Detect which cell encompasses the target text, then output its [X, Y] center coordinate. 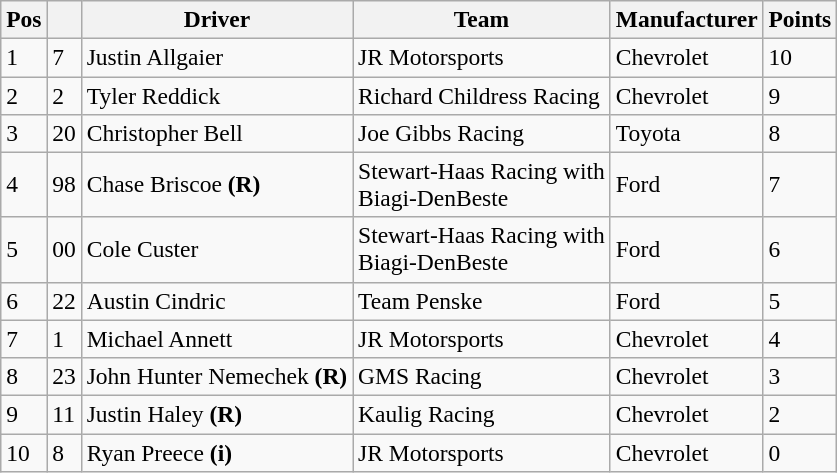
Christopher Bell [216, 133]
Points [800, 19]
John Hunter Nemechek (R) [216, 376]
GMS Racing [482, 376]
98 [64, 184]
Manufacturer [686, 19]
20 [64, 133]
Austin Cindric [216, 301]
00 [64, 250]
Pos [24, 19]
Kaulig Racing [482, 414]
Team Penske [482, 301]
Justin Haley (R) [216, 414]
Chase Briscoe (R) [216, 184]
Michael Annett [216, 339]
Justin Allgaier [216, 57]
Toyota [686, 133]
11 [64, 414]
Joe Gibbs Racing [482, 133]
Tyler Reddick [216, 95]
22 [64, 301]
Ryan Preece (i) [216, 452]
Richard Childress Racing [482, 95]
Driver [216, 19]
Cole Custer [216, 250]
0 [800, 452]
Team [482, 19]
23 [64, 376]
